Locate the cell with the specified text and output its (X, Y) center coordinate. 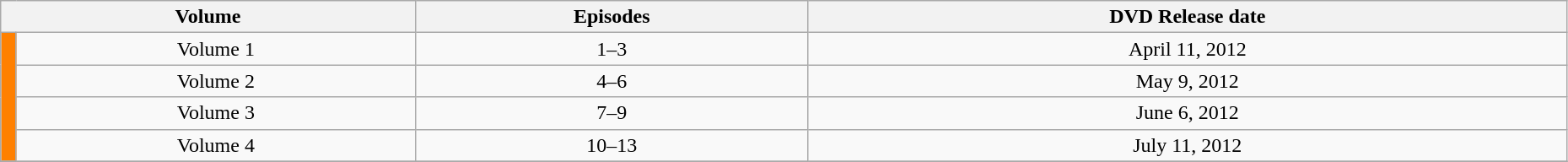
Volume 1 (216, 49)
July 11, 2012 (1188, 145)
Episodes (612, 17)
May 9, 2012 (1188, 81)
Volume 4 (216, 145)
June 6, 2012 (1188, 113)
10–13 (612, 145)
1–3 (612, 49)
Volume 3 (216, 113)
DVD Release date (1188, 17)
Volume (208, 17)
April 11, 2012 (1188, 49)
7–9 (612, 113)
4–6 (612, 81)
Volume 2 (216, 81)
